Extract the (x, y) coordinate from the center of the cell holding the provided text.  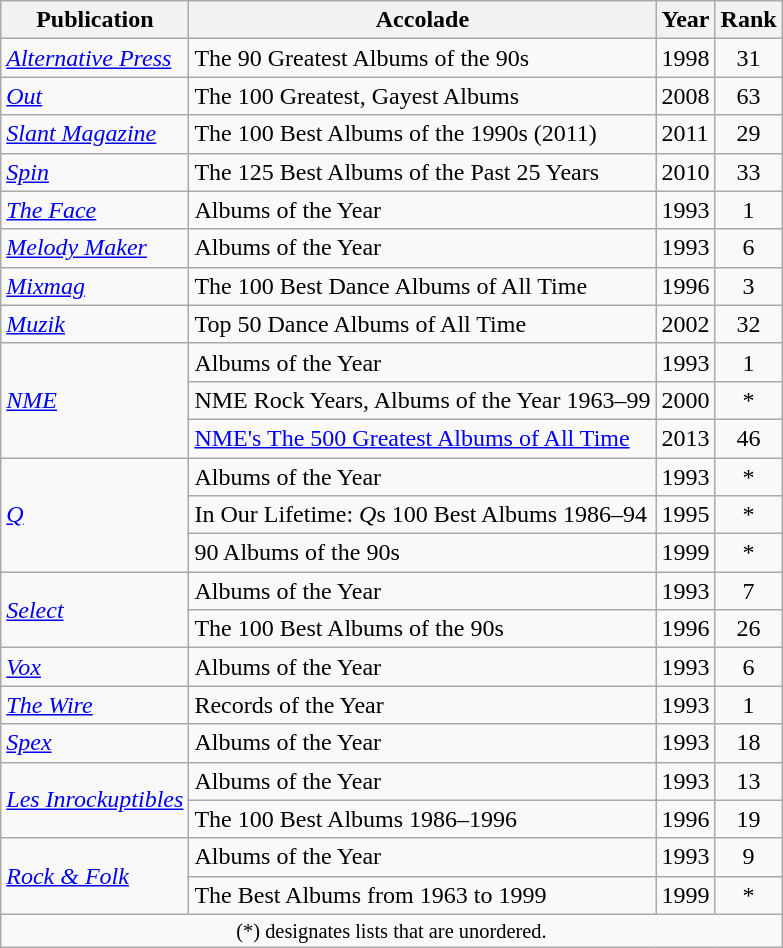
2011 (686, 134)
Spex (95, 743)
The 100 Best Albums 1986–1996 (422, 819)
3 (748, 286)
NME's The 500 Greatest Albums of All Time (422, 438)
63 (748, 96)
Alternative Press (95, 58)
31 (748, 58)
1998 (686, 58)
33 (748, 172)
In Our Lifetime: Qs 100 Best Albums 1986–94 (422, 515)
1995 (686, 515)
The 100 Best Albums of the 1990s (2011) (422, 134)
The Best Albums from 1963 to 1999 (422, 895)
Accolade (422, 20)
Publication (95, 20)
The 100 Best Dance Albums of All Time (422, 286)
2000 (686, 400)
13 (748, 781)
Out (95, 96)
(*) designates lists that are unordered. (392, 931)
Rank (748, 20)
Melody Maker (95, 248)
Year (686, 20)
90 Albums of the 90s (422, 553)
2013 (686, 438)
The Wire (95, 705)
NME Rock Years, Albums of the Year 1963–99 (422, 400)
Slant Magazine (95, 134)
Q (95, 515)
18 (748, 743)
Les Inrockuptibles (95, 800)
Spin (95, 172)
9 (748, 857)
2002 (686, 324)
The 100 Greatest, Gayest Albums (422, 96)
The 125 Best Albums of the Past 25 Years (422, 172)
The 90 Greatest Albums of the 90s (422, 58)
Top 50 Dance Albums of All Time (422, 324)
2010 (686, 172)
The 100 Best Albums of the 90s (422, 629)
29 (748, 134)
Rock & Folk (95, 876)
7 (748, 591)
46 (748, 438)
2008 (686, 96)
NME (95, 400)
Muzik (95, 324)
The Face (95, 210)
26 (748, 629)
Mixmag (95, 286)
19 (748, 819)
Select (95, 610)
32 (748, 324)
Vox (95, 667)
Records of the Year (422, 705)
